Scan for the cell matching the given text and deliver its (X, Y) coordinate at center. 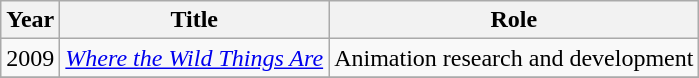
Where the Wild Things Are (194, 58)
Role (514, 20)
Title (194, 20)
Year (30, 20)
2009 (30, 58)
Animation research and development (514, 58)
